From the cell containing the given text, extract its center point as (X, Y) coordinate. 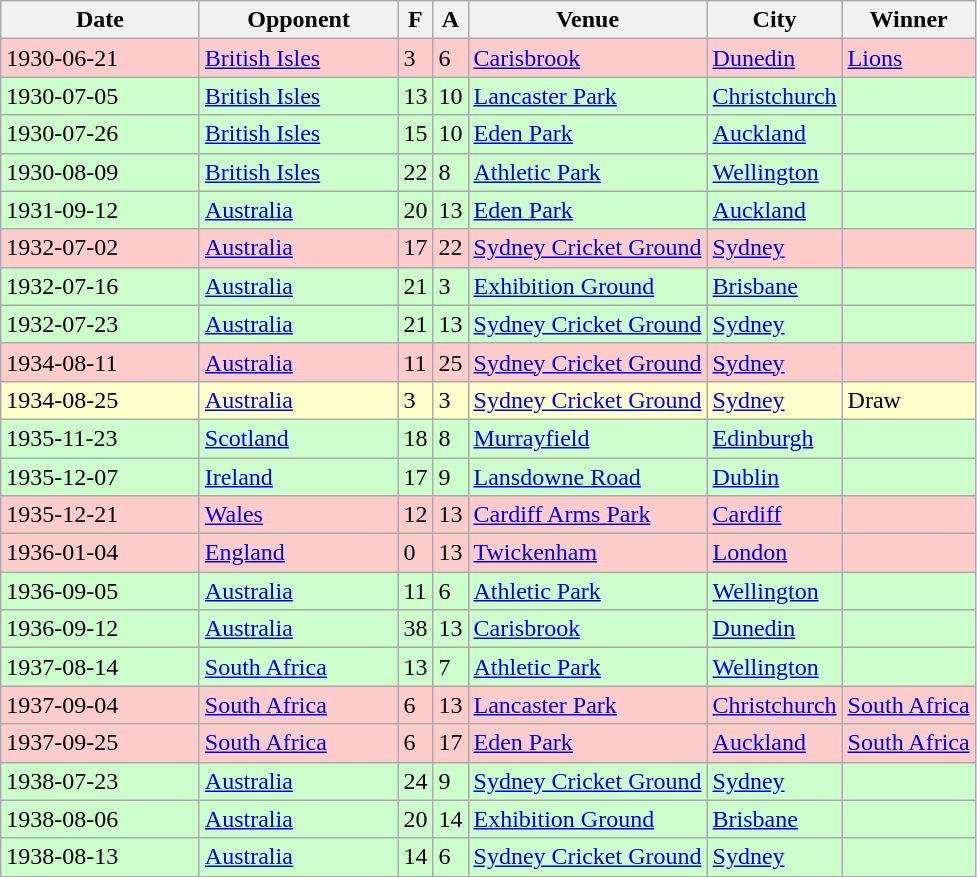
Dublin (774, 477)
F (416, 20)
1938-08-13 (100, 857)
1934-08-25 (100, 400)
12 (416, 515)
Venue (588, 20)
1931-09-12 (100, 210)
Date (100, 20)
1935-12-07 (100, 477)
1936-01-04 (100, 553)
25 (450, 362)
A (450, 20)
1930-08-09 (100, 172)
Ireland (298, 477)
1935-12-21 (100, 515)
Scotland (298, 438)
Cardiff Arms Park (588, 515)
Draw (908, 400)
38 (416, 629)
1937-09-04 (100, 705)
0 (416, 553)
1937-09-25 (100, 743)
1936-09-05 (100, 591)
London (774, 553)
Wales (298, 515)
1936-09-12 (100, 629)
Twickenham (588, 553)
City (774, 20)
Lions (908, 58)
1937-08-14 (100, 667)
1934-08-11 (100, 362)
18 (416, 438)
1930-07-26 (100, 134)
1932-07-16 (100, 286)
1935-11-23 (100, 438)
7 (450, 667)
1930-06-21 (100, 58)
England (298, 553)
Cardiff (774, 515)
Edinburgh (774, 438)
1932-07-23 (100, 324)
1938-07-23 (100, 781)
1938-08-06 (100, 819)
24 (416, 781)
Murrayfield (588, 438)
1932-07-02 (100, 248)
Winner (908, 20)
Opponent (298, 20)
1930-07-05 (100, 96)
15 (416, 134)
Lansdowne Road (588, 477)
